Find where the given text appears and provide that cell's center as (x, y) coordinate. 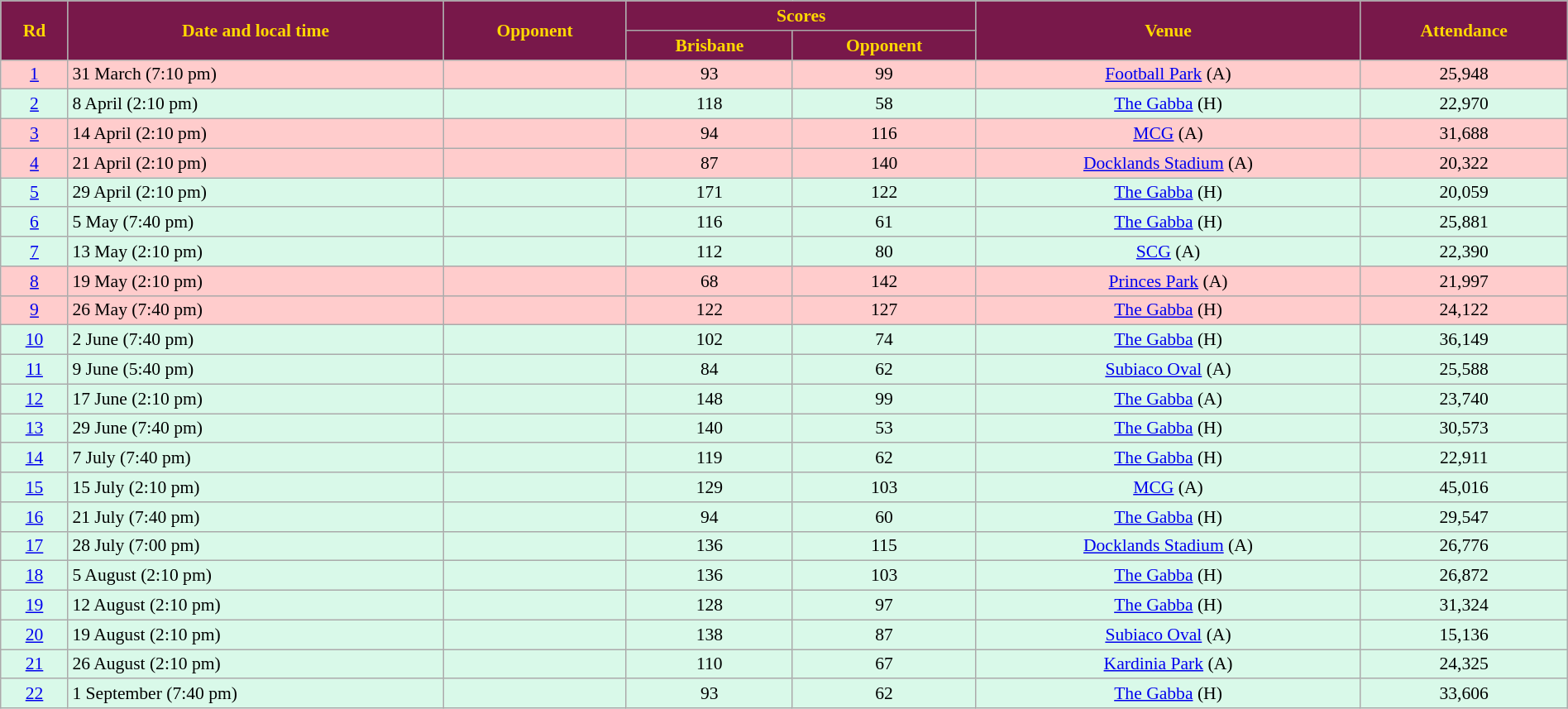
26,776 (1464, 546)
25,588 (1464, 370)
17 (35, 546)
26 May (7:40 pm) (255, 310)
16 (35, 517)
84 (710, 370)
10 (35, 340)
128 (710, 606)
12 August (2:10 pm) (255, 606)
Princes Park (A) (1168, 281)
102 (710, 340)
22 (35, 694)
7 (35, 252)
7 July (7:40 pm) (255, 458)
Kardinia Park (A) (1168, 664)
24,122 (1464, 310)
6 (35, 223)
23,740 (1464, 399)
45,016 (1464, 487)
31,324 (1464, 606)
61 (884, 223)
SCG (A) (1168, 252)
19 May (2:10 pm) (255, 281)
21 July (7:40 pm) (255, 517)
14 (35, 458)
18 (35, 576)
5 (35, 193)
22,970 (1464, 104)
Venue (1168, 30)
8 (35, 281)
14 April (2:10 pm) (255, 134)
13 May (2:10 pm) (255, 252)
25,881 (1464, 223)
2 June (7:40 pm) (255, 340)
60 (884, 517)
22,390 (1464, 252)
21 (35, 664)
29 April (2:10 pm) (255, 193)
36,149 (1464, 340)
Rd (35, 30)
129 (710, 487)
17 June (2:10 pm) (255, 399)
138 (710, 635)
26,872 (1464, 576)
The Gabba (A) (1168, 399)
8 April (2:10 pm) (255, 104)
20,322 (1464, 163)
115 (884, 546)
97 (884, 606)
5 August (2:10 pm) (255, 576)
15 (35, 487)
9 (35, 310)
Brisbane (710, 46)
110 (710, 664)
67 (884, 664)
22,911 (1464, 458)
15,136 (1464, 635)
Date and local time (255, 30)
68 (710, 281)
118 (710, 104)
2 (35, 104)
74 (884, 340)
112 (710, 252)
Attendance (1464, 30)
30,573 (1464, 429)
19 August (2:10 pm) (255, 635)
119 (710, 458)
24,325 (1464, 664)
21 April (2:10 pm) (255, 163)
29 June (7:40 pm) (255, 429)
29,547 (1464, 517)
31 March (7:10 pm) (255, 74)
1 September (7:40 pm) (255, 694)
19 (35, 606)
80 (884, 252)
58 (884, 104)
5 May (7:40 pm) (255, 223)
1 (35, 74)
20,059 (1464, 193)
3 (35, 134)
53 (884, 429)
21,997 (1464, 281)
11 (35, 370)
Football Park (A) (1168, 74)
15 July (2:10 pm) (255, 487)
12 (35, 399)
26 August (2:10 pm) (255, 664)
127 (884, 310)
148 (710, 399)
28 July (7:00 pm) (255, 546)
142 (884, 281)
4 (35, 163)
171 (710, 193)
Scores (801, 16)
31,688 (1464, 134)
20 (35, 635)
9 June (5:40 pm) (255, 370)
25,948 (1464, 74)
33,606 (1464, 694)
13 (35, 429)
